Return the (X, Y) coordinate for the center point of the cell that contains the specified text.  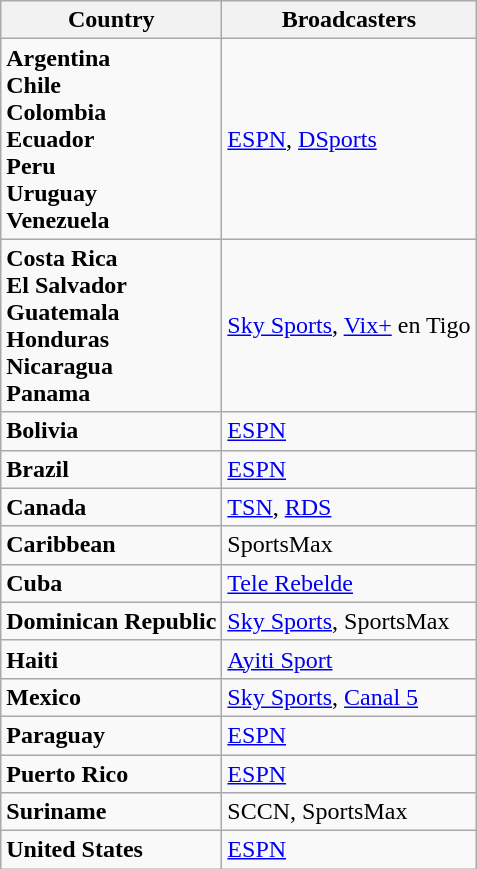
SCCN, SportsMax (349, 812)
Argentina Chile Colombia Ecuador Peru Uruguay Venezuela (112, 139)
Suriname (112, 812)
Bolivia (112, 431)
Sky Sports, Canal 5 (349, 697)
Cuba (112, 583)
Sky Sports, SportsMax (349, 621)
United States (112, 850)
ESPN, DSports (349, 139)
Broadcasters (349, 20)
Canada (112, 507)
SportsMax (349, 545)
Brazil (112, 469)
Sky Sports, Vix+ en Tigo (349, 326)
Haiti (112, 659)
Caribbean (112, 545)
Tele Rebelde (349, 583)
Dominican Republic (112, 621)
Country (112, 20)
Mexico (112, 697)
Costa Rica El Salvador Guatemala Honduras Nicaragua Panama (112, 326)
Paraguay (112, 735)
Ayiti Sport (349, 659)
TSN, RDS (349, 507)
Puerto Rico (112, 773)
